From the cell containing the given text, extract its center point as (x, y) coordinate. 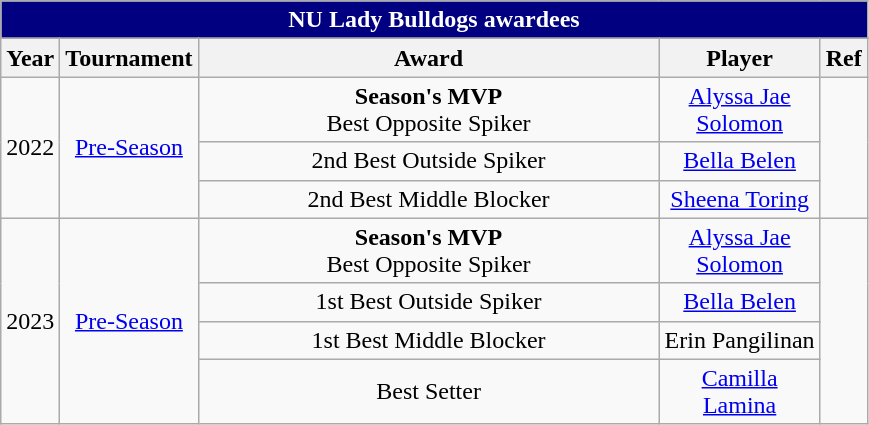
Tournament (129, 58)
1st Best Middle Blocker (428, 340)
Year (30, 58)
Sheena Toring (740, 199)
Camilla Lamina (740, 392)
2nd Best Outside Spiker (428, 161)
2nd Best Middle Blocker (428, 199)
Ref (844, 58)
Award (428, 58)
NU Lady Bulldogs awardees (434, 20)
Player (740, 58)
2023 (30, 321)
1st Best Outside Spiker (428, 302)
Erin Pangilinan (740, 340)
Best Setter (428, 392)
2022 (30, 148)
